Return the [X, Y] coordinate for the center point of the cell that contains the specified text.  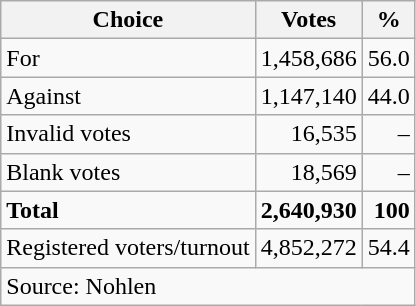
1,458,686 [308, 58]
Choice [128, 20]
Invalid votes [128, 134]
56.0 [388, 58]
Against [128, 96]
54.4 [388, 248]
4,852,272 [308, 248]
1,147,140 [308, 96]
100 [388, 210]
Blank votes [128, 172]
18,569 [308, 172]
% [388, 20]
Registered voters/turnout [128, 248]
44.0 [388, 96]
Total [128, 210]
2,640,930 [308, 210]
Votes [308, 20]
Source: Nohlen [208, 286]
16,535 [308, 134]
For [128, 58]
